From the cell containing the given text, extract its center point as [x, y] coordinate. 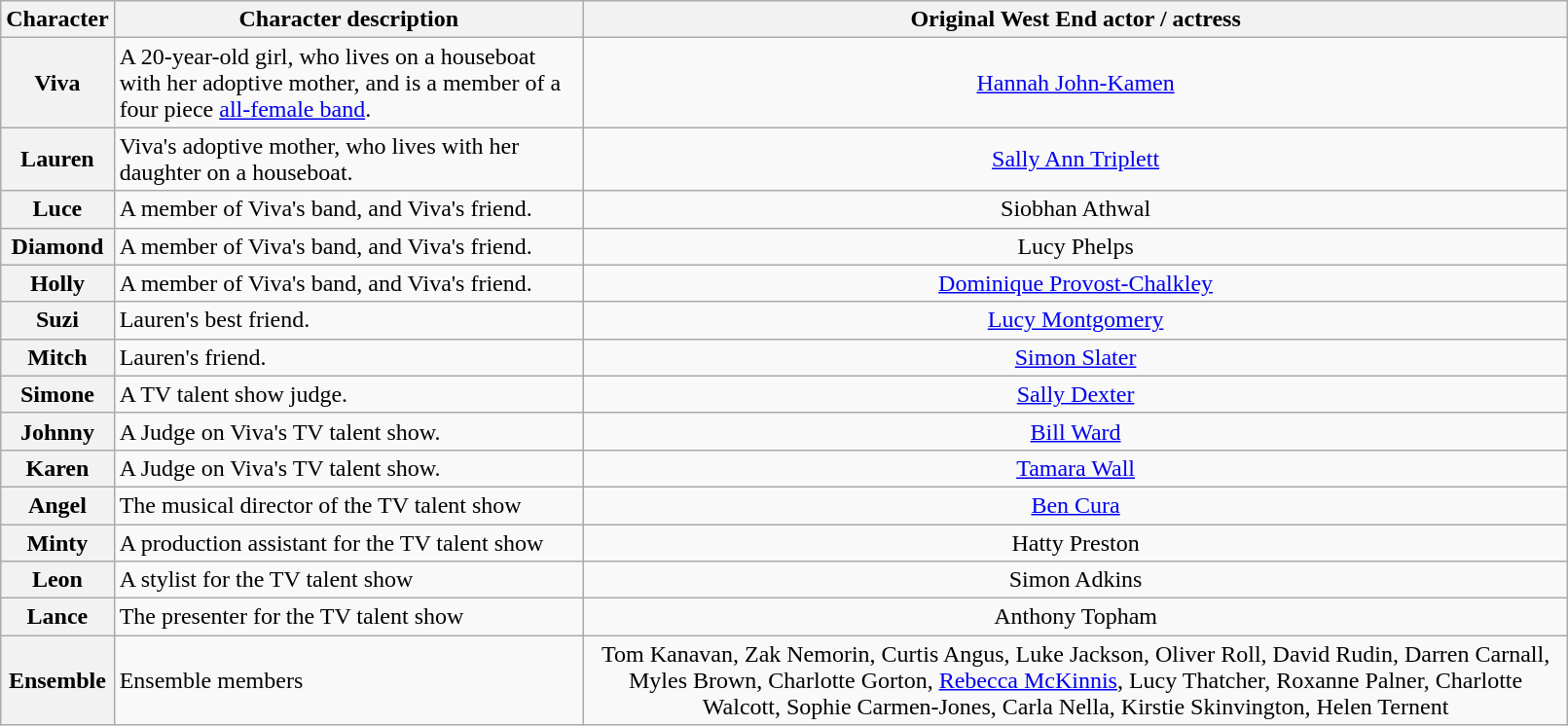
Tamara Wall [1075, 468]
Karen [57, 468]
Character [57, 19]
Luce [57, 209]
Leon [57, 580]
A TV talent show judge. [348, 394]
Lucy Montgomery [1075, 320]
Ensemble members [348, 680]
Siobhan Athwal [1075, 209]
Lauren [57, 160]
A production assistant for the TV talent show [348, 542]
Character description [348, 19]
Angel [57, 505]
Simone [57, 394]
Hannah John-Kamen [1075, 83]
A stylist for the TV talent show [348, 580]
The presenter for the TV talent show [348, 617]
The musical director of the TV talent show [348, 505]
Mitch [57, 357]
Dominique Provost-Chalkley [1075, 283]
Simon Adkins [1075, 580]
Johnny [57, 431]
Lauren's best friend. [348, 320]
Ensemble [57, 680]
Simon Slater [1075, 357]
Viva [57, 83]
Original West End actor / actress [1075, 19]
A 20-year-old girl, who lives on a houseboat with her adoptive mother, and is a member of a four piece all-female band. [348, 83]
Hatty Preston [1075, 542]
Ben Cura [1075, 505]
Bill Ward [1075, 431]
Diamond [57, 246]
Suzi [57, 320]
Minty [57, 542]
Anthony Topham [1075, 617]
Sally Ann Triplett [1075, 160]
Lauren's friend. [348, 357]
Holly [57, 283]
Lance [57, 617]
Sally Dexter [1075, 394]
Viva's adoptive mother, who lives with her daughter on a houseboat. [348, 160]
Lucy Phelps [1075, 246]
